Output the [x, y] coordinate of the center of the cell containing the given text.  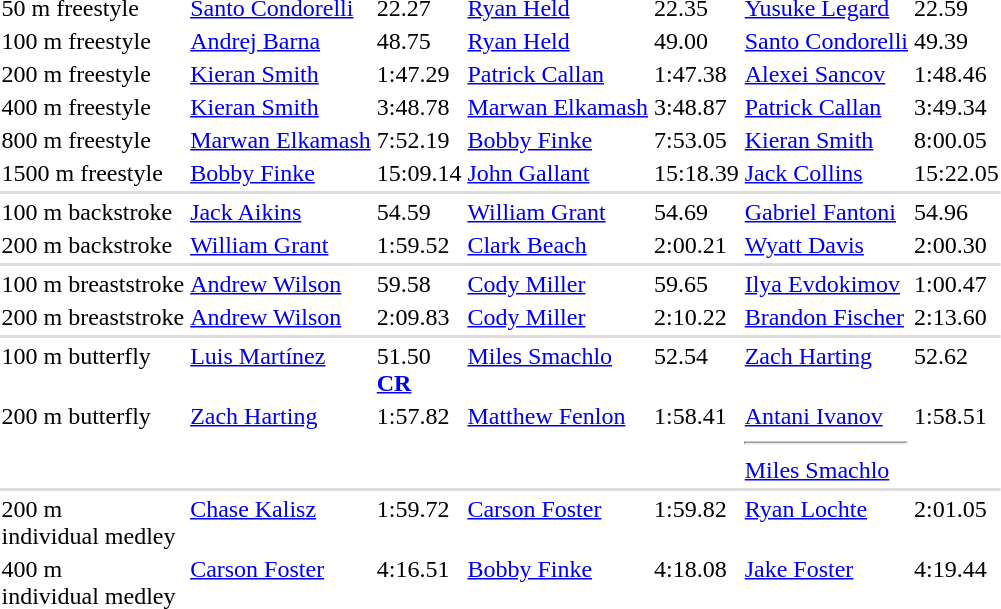
Luis Martínez [281, 370]
200 m backstroke [93, 245]
52.62 [957, 370]
Wyatt Davis [826, 245]
100 m backstroke [93, 212]
15:09.14 [419, 173]
1:47.38 [697, 74]
Jack Aikins [281, 212]
400 m freestyle [93, 107]
3:48.87 [697, 107]
Brandon Fischer [826, 317]
2:10.22 [697, 317]
1500 m freestyle [93, 173]
2:13.60 [957, 317]
59.58 [419, 284]
1:00.47 [957, 284]
49.00 [697, 41]
52.54 [697, 370]
2:00.21 [697, 245]
Antani IvanovMiles Smachlo [826, 443]
John Gallant [558, 173]
1:48.46 [957, 74]
15:22.05 [957, 173]
1:58.41 [697, 443]
1:59.52 [419, 245]
Matthew Fenlon [558, 443]
200 m butterfly [93, 443]
48.75 [419, 41]
Ryan Lochte [826, 522]
2:01.05 [957, 522]
8:00.05 [957, 140]
Clark Beach [558, 245]
Miles Smachlo [558, 370]
54.96 [957, 212]
Andrej Barna [281, 41]
51.50CR [419, 370]
Ryan Held [558, 41]
200 m breaststroke [93, 317]
2:09.83 [419, 317]
1:57.82 [419, 443]
1:58.51 [957, 443]
Carson Foster [558, 522]
Chase Kalisz [281, 522]
7:52.19 [419, 140]
Alexei Sancov [826, 74]
100 m freestyle [93, 41]
Ilya Evdokimov [826, 284]
54.59 [419, 212]
2:00.30 [957, 245]
200 mindividual medley [93, 522]
200 m freestyle [93, 74]
1:47.29 [419, 74]
Santo Condorelli [826, 41]
3:49.34 [957, 107]
100 m butterfly [93, 370]
100 m breaststroke [93, 284]
7:53.05 [697, 140]
Jack Collins [826, 173]
15:18.39 [697, 173]
1:59.72 [419, 522]
800 m freestyle [93, 140]
Gabriel Fantoni [826, 212]
49.39 [957, 41]
1:59.82 [697, 522]
59.65 [697, 284]
54.69 [697, 212]
3:48.78 [419, 107]
